Search for the cell housing the specified text and yield its (X, Y) center coordinate. 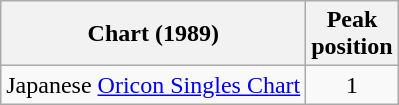
Japanese Oricon Singles Chart (154, 85)
Peakposition (352, 34)
Chart (1989) (154, 34)
1 (352, 85)
